Return [X, Y] of the center of cell containing provided text 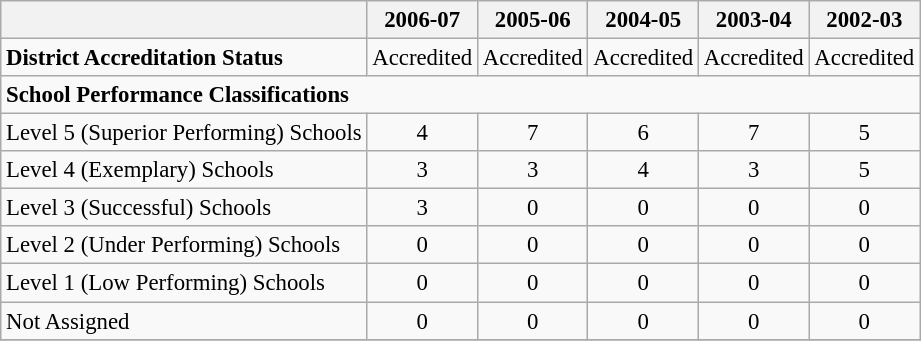
2005-06 [532, 20]
Level 3 (Successful) Schools [184, 208]
2003-04 [754, 20]
2002-03 [864, 20]
Level 1 (Low Performing) Schools [184, 283]
Level 2 (Under Performing) Schools [184, 245]
Level 4 (Exemplary) Schools [184, 170]
Level 5 (Superior Performing) Schools [184, 133]
6 [644, 133]
District Accreditation Status [184, 58]
Not Assigned [184, 321]
School Performance Classifications [460, 95]
2004-05 [644, 20]
2006-07 [422, 20]
